For the text-containing cell, return its midpoint in (X, Y) coordinate format. 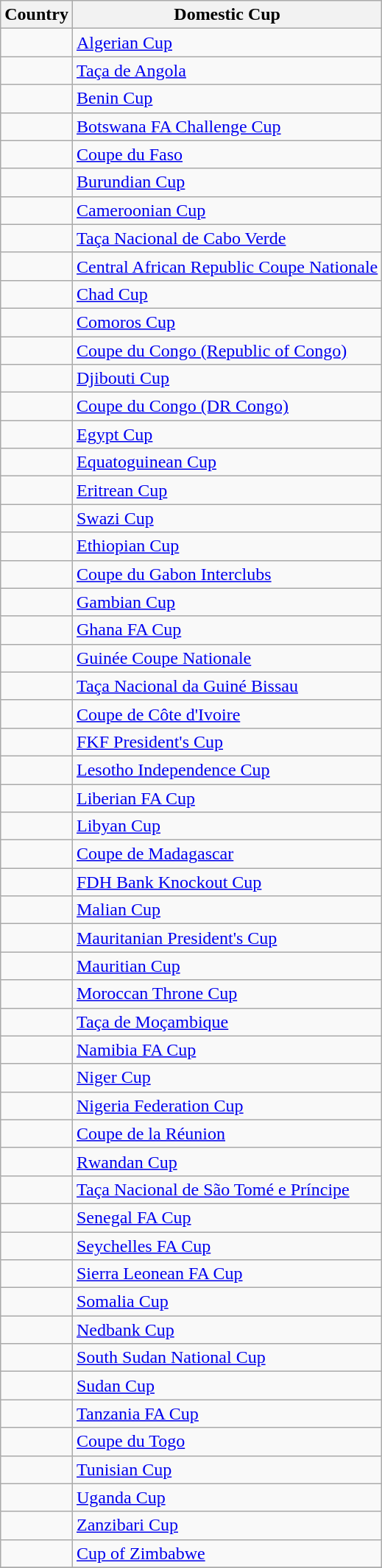
Guinée Coupe Nationale (227, 658)
Coupe du Congo (Republic of Congo) (227, 351)
Malian Cup (227, 910)
Comoros Cup (227, 322)
Coupe du Gabon Interclubs (227, 574)
Egypt Cup (227, 434)
Tunisian Cup (227, 1469)
Liberian FA Cup (227, 798)
Ethiopian Cup (227, 546)
Benin Cup (227, 99)
Zanzibari Cup (227, 1525)
Mauritanian President's Cup (227, 938)
Taça Nacional da Guiné Bissau (227, 686)
Seychelles FA Cup (227, 1246)
Senegal FA Cup (227, 1217)
Coupe du Faso (227, 154)
Central African Republic Coupe Nationale (227, 266)
Nedbank Cup (227, 1330)
Tanzania FA Cup (227, 1414)
Libyan Cup (227, 826)
Swazi Cup (227, 518)
Coupe de Côte d'Ivoire (227, 714)
Sudan Cup (227, 1386)
Domestic Cup (227, 15)
Botswana FA Challenge Cup (227, 126)
Coupe de Madagascar (227, 854)
Lesotho Independence Cup (227, 770)
Nigeria Federation Cup (227, 1106)
Djibouti Cup (227, 379)
Country (37, 15)
Algerian Cup (227, 43)
Uganda Cup (227, 1497)
Taça de Moçambique (227, 1022)
Gambian Cup (227, 602)
Rwandan Cup (227, 1161)
Coupe de la Réunion (227, 1134)
Taça de Angola (227, 71)
Somalia Cup (227, 1302)
Sierra Leonean FA Cup (227, 1274)
Moroccan Throne Cup (227, 994)
Mauritian Cup (227, 966)
Namibia FA Cup (227, 1050)
Cup of Zimbabwe (227, 1553)
Burundian Cup (227, 182)
Niger Cup (227, 1078)
Cameroonian Cup (227, 210)
FKF President's Cup (227, 742)
Taça Nacional de Cabo Verde (227, 238)
Equatoguinean Cup (227, 462)
Eritrean Cup (227, 490)
Coupe du Togo (227, 1442)
Chad Cup (227, 294)
FDH Bank Knockout Cup (227, 882)
South Sudan National Cup (227, 1358)
Taça Nacional de São Tomé e Príncipe (227, 1189)
Coupe du Congo (DR Congo) (227, 407)
Ghana FA Cup (227, 630)
